Return the (X, Y) coordinate for the center point of the cell that contains the specified text.  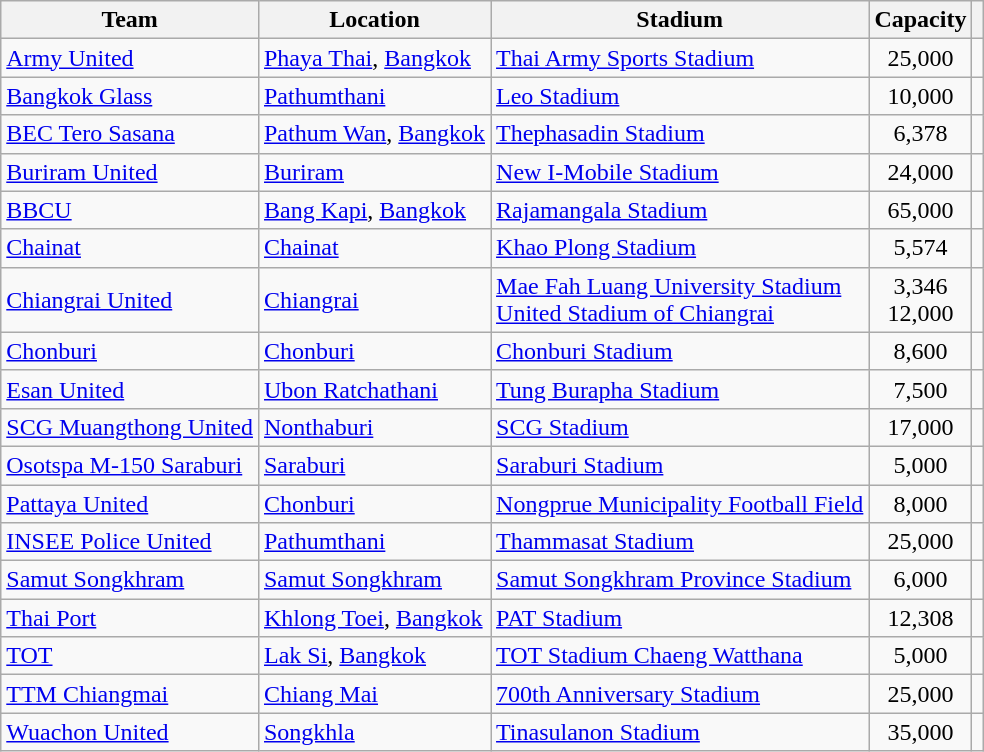
Chiangrai (374, 300)
Stadium (680, 20)
Nongprue Municipality Football Field (680, 503)
Ubon Ratchathani (374, 389)
Pathum Wan, Bangkok (374, 134)
PAT Stadium (680, 618)
INSEE Police United (130, 542)
Team (130, 20)
7,500 (920, 389)
Lak Si, Bangkok (374, 656)
Saraburi (374, 465)
12,308 (920, 618)
5,574 (920, 248)
BBCU (130, 210)
Bang Kapi, Bangkok (374, 210)
Bangkok Glass (130, 96)
10,000 (920, 96)
Location (374, 20)
6,378 (920, 134)
Chonburi Stadium (680, 351)
Pattaya United (130, 503)
Rajamangala Stadium (680, 210)
Samut Songkhram Province Stadium (680, 580)
Chiang Mai (374, 694)
BEC Tero Sasana (130, 134)
17,000 (920, 427)
Khlong Toei, Bangkok (374, 618)
3,34612,000 (920, 300)
New I-Mobile Stadium (680, 172)
Leo Stadium (680, 96)
Thai Port (130, 618)
Thammasat Stadium (680, 542)
Khao Plong Stadium (680, 248)
Mae Fah Luang University StadiumUnited Stadium of Chiangrai (680, 300)
Tinasulanon Stadium (680, 732)
Nonthaburi (374, 427)
700th Anniversary Stadium (680, 694)
TOT Stadium Chaeng Watthana (680, 656)
Wuachon United (130, 732)
Thephasadin Stadium (680, 134)
SCG Stadium (680, 427)
Songkhla (374, 732)
Phaya Thai, Bangkok (374, 58)
Capacity (920, 20)
Chiangrai United (130, 300)
Tung Burapha Stadium (680, 389)
Thai Army Sports Stadium (680, 58)
35,000 (920, 732)
TTM Chiangmai (130, 694)
Buriram United (130, 172)
Buriram (374, 172)
Army United (130, 58)
Osotspa M-150 Saraburi (130, 465)
Esan United (130, 389)
24,000 (920, 172)
TOT (130, 656)
6,000 (920, 580)
SCG Muangthong United (130, 427)
8,600 (920, 351)
Saraburi Stadium (680, 465)
65,000 (920, 210)
8,000 (920, 503)
